Identify which cell holds the provided text, then report its (x, y) central coordinate. 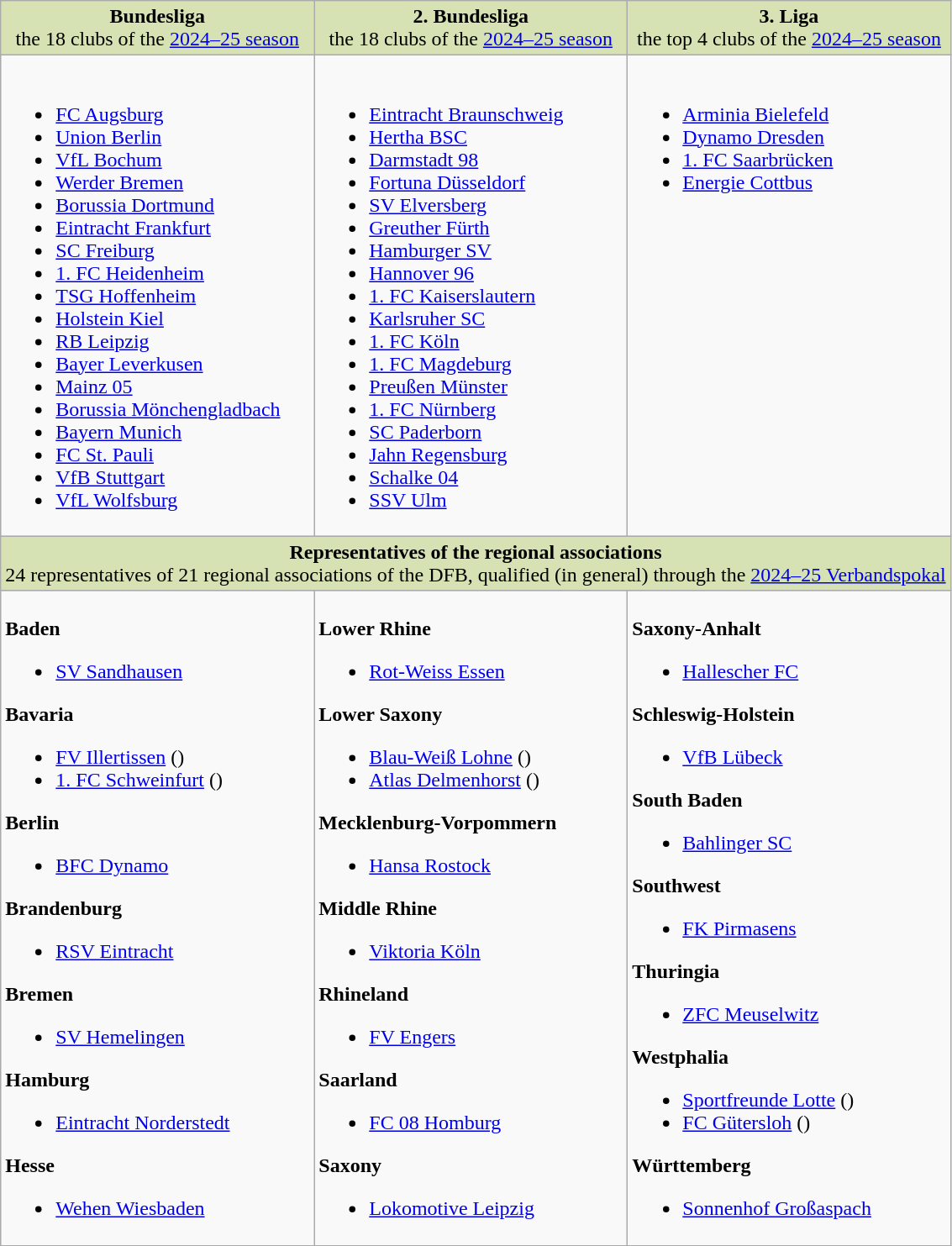
2. Bundesligathe 18 clubs of the 2024–25 season (471, 29)
Arminia BielefeldDynamo Dresden1. FC SaarbrückenEnergie Cottbus (789, 296)
Bundesligathe 18 clubs of the 2024–25 season (158, 29)
3. Ligathe top 4 clubs of the 2024–25 season (789, 29)
